Pinpoint the cell where the given text exists, returning its (x, y) midpoint coordinate. 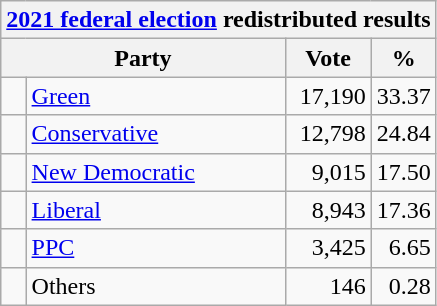
12,798 (328, 134)
Others (156, 286)
3,425 (328, 248)
146 (328, 286)
Liberal (156, 210)
33.37 (404, 96)
2021 federal election redistributed results (218, 20)
6.65 (404, 248)
8,943 (328, 210)
17,190 (328, 96)
17.36 (404, 210)
Green (156, 96)
24.84 (404, 134)
Conservative (156, 134)
New Democratic (156, 172)
9,015 (328, 172)
Party (143, 58)
% (404, 58)
0.28 (404, 286)
Vote (328, 58)
PPC (156, 248)
17.50 (404, 172)
